Identify which cell holds the provided text, then report its (X, Y) central coordinate. 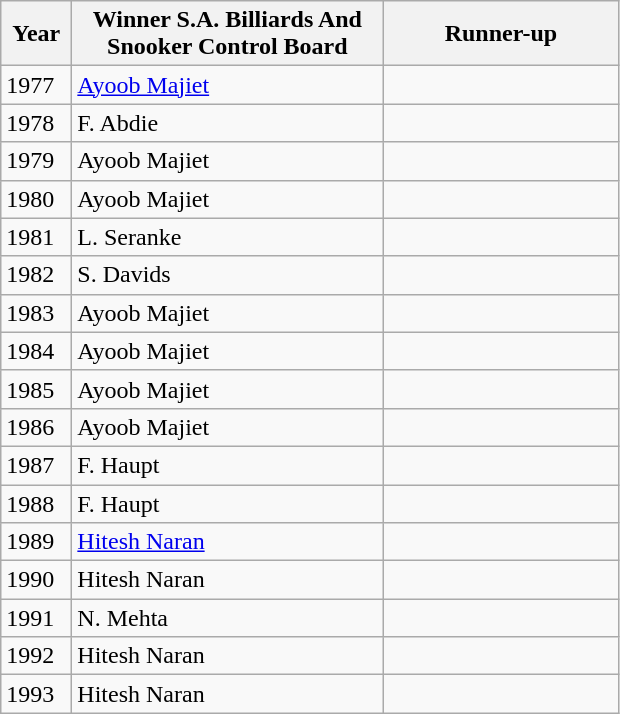
1981 (36, 237)
Runner-up (501, 34)
S. Davids (228, 275)
1983 (36, 313)
Year (36, 34)
1993 (36, 694)
1991 (36, 618)
1985 (36, 389)
1990 (36, 580)
1978 (36, 123)
1977 (36, 85)
Winner S.A. Billiards And Snooker Control Board (228, 34)
L. Seranke (228, 237)
1987 (36, 465)
F. Abdie (228, 123)
1984 (36, 351)
1992 (36, 656)
1982 (36, 275)
1988 (36, 503)
1979 (36, 161)
1980 (36, 199)
1986 (36, 427)
N. Mehta (228, 618)
1989 (36, 542)
